Search for the cell housing the specified text and yield its [X, Y] center coordinate. 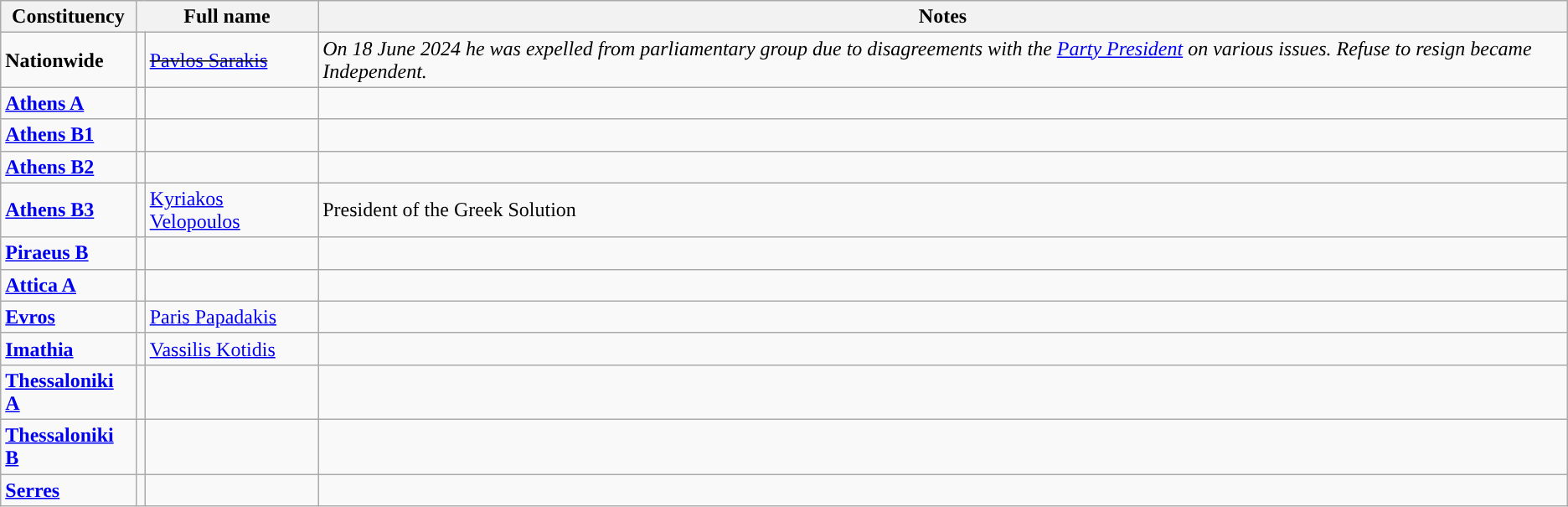
Serres [69, 490]
Kyriakos Velopoulos [231, 210]
Piraeus B [69, 253]
Imathia [69, 349]
Thessaloniki A [69, 392]
Athens B3 [69, 210]
Nationwide [69, 60]
Notes [943, 17]
President of the Greek Solution [943, 210]
Paris Papadakis [231, 317]
Constituency [69, 17]
Pavlos Sarakis [231, 60]
Full name [227, 17]
Athens A [69, 103]
Attica A [69, 285]
Evros [69, 317]
Thessaloniki B [69, 446]
Athens B1 [69, 135]
Vassilis Kotidis [231, 349]
Athens B2 [69, 167]
